Identify which cell holds the provided text, then report its (x, y) central coordinate. 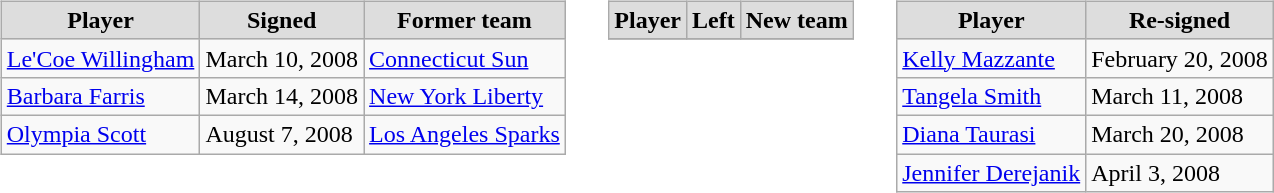
Kelly Mazzante (992, 58)
Tangela Smith (992, 96)
March 20, 2008 (1180, 134)
Signed (282, 20)
New York Liberty (465, 96)
Los Angeles Sparks (465, 134)
Connecticut Sun (465, 58)
Barbara Farris (100, 96)
February 20, 2008 (1180, 58)
Former team (465, 20)
New team (796, 20)
March 14, 2008 (282, 96)
March 11, 2008 (1180, 96)
April 3, 2008 (1180, 173)
Diana Taurasi (992, 134)
August 7, 2008 (282, 134)
March 10, 2008 (282, 58)
Le'Coe Willingham (100, 58)
Jennifer Derejanik (992, 173)
Re-signed (1180, 20)
Olympia Scott (100, 134)
Left (713, 20)
